Provide the (X, Y) coordinate of the cell's center where the given text is located.  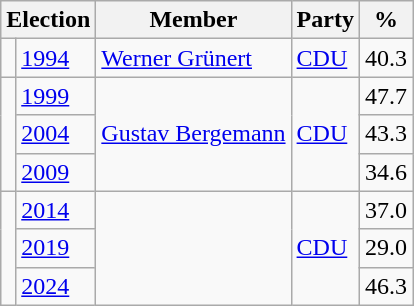
Election (48, 20)
% (386, 20)
1999 (56, 96)
2019 (56, 248)
2004 (56, 134)
37.0 (386, 210)
Party (325, 20)
47.7 (386, 96)
1994 (56, 58)
Member (194, 20)
Gustav Bergemann (194, 134)
34.6 (386, 172)
43.3 (386, 134)
40.3 (386, 58)
Werner Grünert (194, 58)
29.0 (386, 248)
2024 (56, 286)
46.3 (386, 286)
2009 (56, 172)
2014 (56, 210)
